From the cell containing the given text, extract its center point as [X, Y] coordinate. 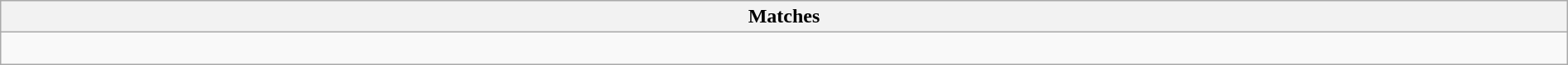
Matches [784, 17]
